Return the (x, y) coordinate for the center point of the cell that contains the specified text.  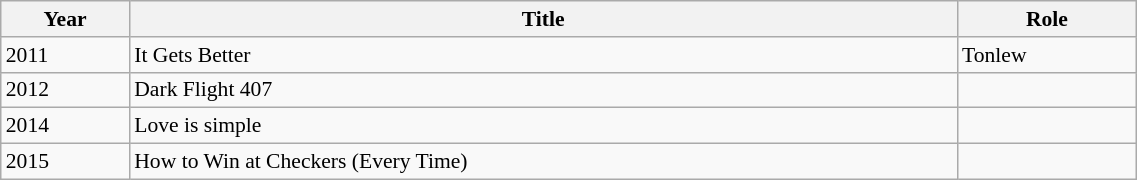
Dark Flight 407 (543, 90)
It Gets Better (543, 55)
Role (1047, 19)
2015 (65, 162)
Love is simple (543, 126)
2014 (65, 126)
Tonlew (1047, 55)
2012 (65, 90)
2011 (65, 55)
How to Win at Checkers (Every Time) (543, 162)
Title (543, 19)
Year (65, 19)
